Return the (X, Y) coordinate for the center point of the cell that contains the specified text.  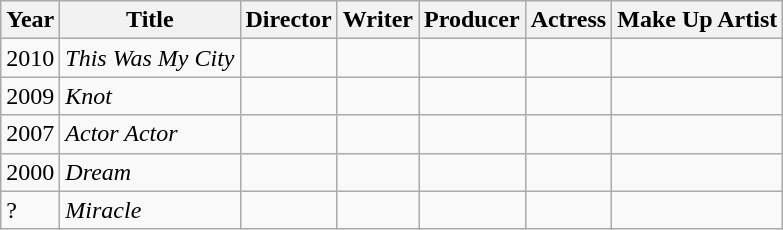
2000 (30, 172)
Actor Actor (150, 134)
Knot (150, 96)
? (30, 210)
Actress (568, 20)
Director (288, 20)
2009 (30, 96)
This Was My City (150, 58)
2010 (30, 58)
Writer (378, 20)
2007 (30, 134)
Make Up Artist (698, 20)
Year (30, 20)
Miracle (150, 210)
Title (150, 20)
Dream (150, 172)
Producer (472, 20)
